Detect which cell encompasses the target text, then output its [x, y] center coordinate. 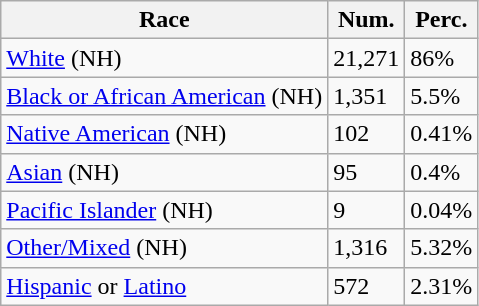
1,316 [366, 248]
Perc. [442, 20]
0.41% [442, 134]
0.4% [442, 172]
Black or African American (NH) [164, 96]
21,271 [366, 58]
572 [366, 286]
White (NH) [164, 58]
Other/Mixed (NH) [164, 248]
9 [366, 210]
1,351 [366, 96]
Race [164, 20]
95 [366, 172]
Num. [366, 20]
Hispanic or Latino [164, 286]
5.5% [442, 96]
Native American (NH) [164, 134]
5.32% [442, 248]
86% [442, 58]
Asian (NH) [164, 172]
Pacific Islander (NH) [164, 210]
0.04% [442, 210]
2.31% [442, 286]
102 [366, 134]
